Scan for the cell matching the given text and deliver its (X, Y) coordinate at center. 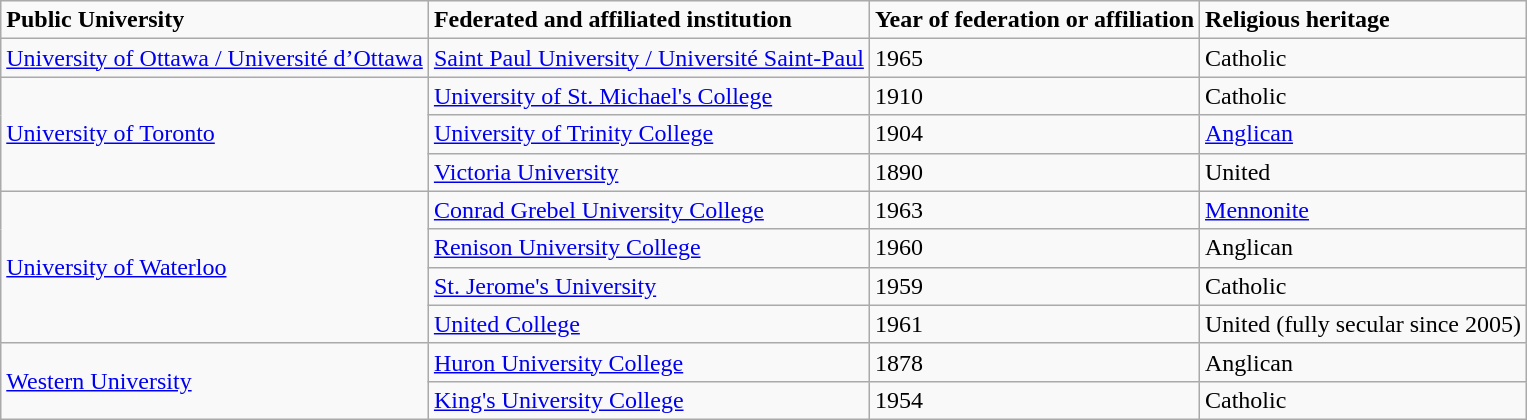
Western University (215, 381)
1961 (1034, 324)
Federated and affiliated institution (648, 20)
Renison University College (648, 248)
Victoria University (648, 172)
Year of federation or affiliation (1034, 20)
1878 (1034, 362)
King's University College (648, 400)
1954 (1034, 400)
University of Trinity College (648, 134)
1960 (1034, 248)
University of Waterloo (215, 267)
United (1364, 172)
1965 (1034, 58)
Saint Paul University / Université Saint-Paul (648, 58)
1890 (1034, 172)
University of Toronto (215, 134)
University of Ottawa / Université d’Ottawa (215, 58)
1959 (1034, 286)
1910 (1034, 96)
Public University (215, 20)
St. Jerome's University (648, 286)
1963 (1034, 210)
Religious heritage (1364, 20)
Huron University College (648, 362)
Mennonite (1364, 210)
1904 (1034, 134)
United College (648, 324)
University of St. Michael's College (648, 96)
Conrad Grebel University College (648, 210)
United (fully secular since 2005) (1364, 324)
